From the cell containing the given text, extract its center point as (X, Y) coordinate. 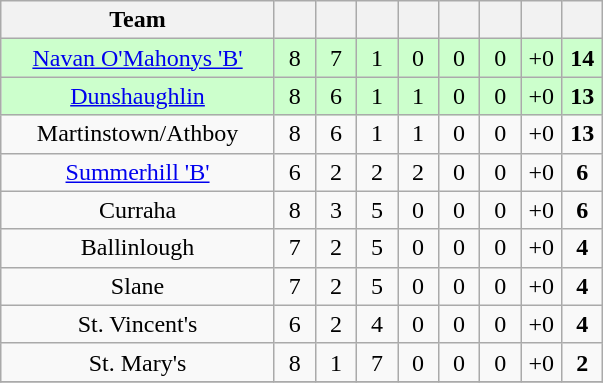
Martinstown/Athboy (138, 134)
Curraha (138, 210)
3 (336, 210)
Ballinlough (138, 248)
14 (582, 58)
St. Vincent's (138, 324)
St. Mary's (138, 362)
Navan O'Mahonys 'B' (138, 58)
Dunshaughlin (138, 96)
Slane (138, 286)
Team (138, 20)
Summerhill 'B' (138, 172)
